Locate the cell with the specified text and output its (x, y) center coordinate. 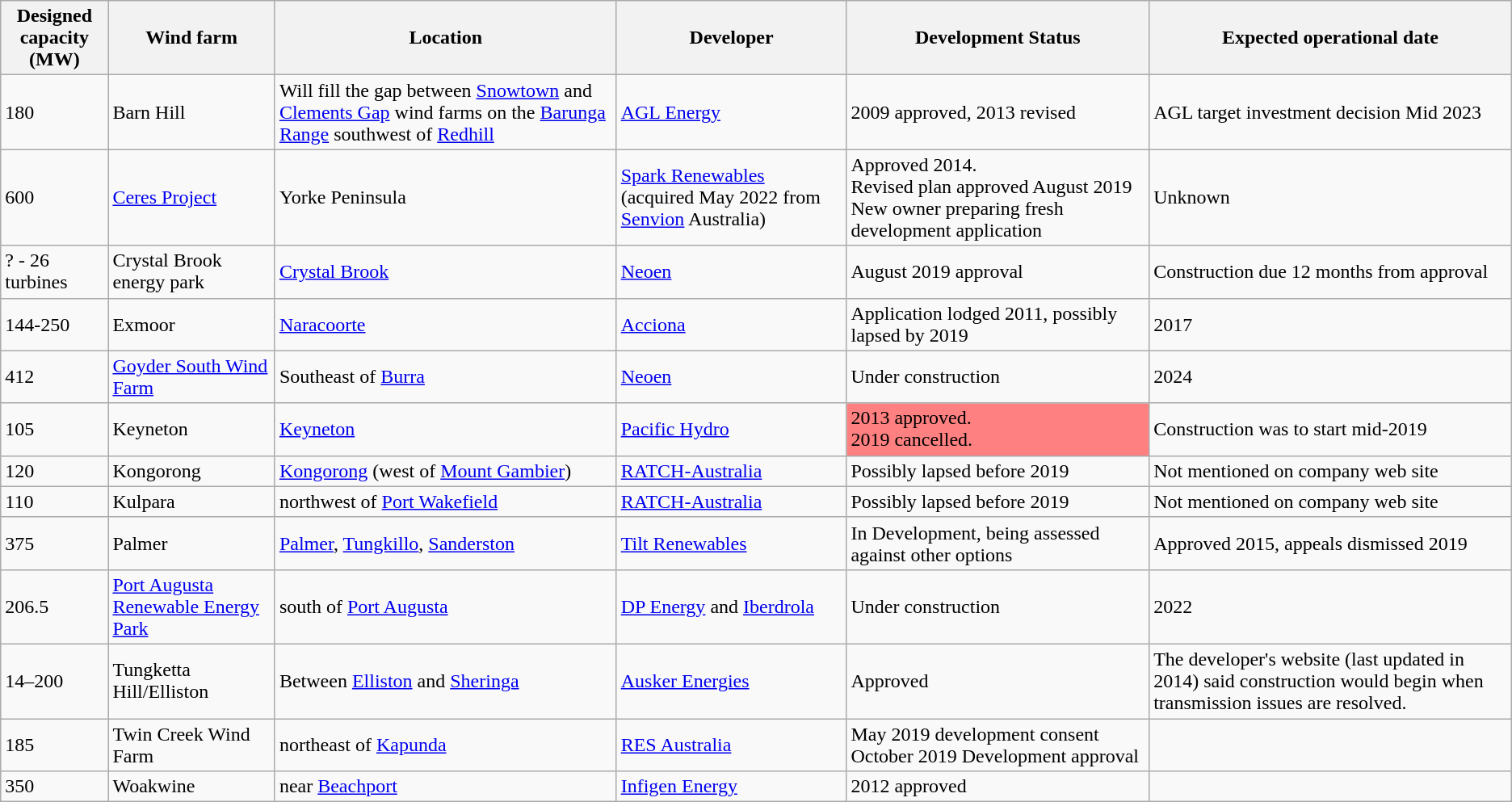
144-250 (55, 325)
Kulpara (191, 502)
near Beachport (446, 787)
Twin Creek Wind Farm (191, 745)
Exmoor (191, 325)
Tungketta Hill/Elliston (191, 681)
2009 approved, 2013 revised (998, 112)
Wind farm (191, 38)
Location (446, 38)
Designed capacity(MW) (55, 38)
south of Port Augusta (446, 607)
Kongorong (west of Mount Gambier) (446, 471)
Infigen Energy (732, 787)
Naracoorte (446, 325)
2013 approved.2019 cancelled. (998, 430)
In Development, being assessed against other options (998, 543)
14–200 (55, 681)
AGL target investment decision Mid 2023 (1331, 112)
Yorke Peninsula (446, 197)
412 (55, 376)
Development Status (998, 38)
600 (55, 197)
The developer's website (last updated in 2014) said construction would begin when transmission issues are resolved. (1331, 681)
Port Augusta Renewable Energy Park (191, 607)
Crystal Brook energy park (191, 271)
Ceres Project (191, 197)
2012 approved (998, 787)
110 (55, 502)
Goyder South Wind Farm (191, 376)
Approved 2014.Revised plan approved August 2019 New owner preparing fresh development application (998, 197)
180 (55, 112)
August 2019 approval (998, 271)
May 2019 development consentOctober 2019 Development approval (998, 745)
Acciona (732, 325)
Palmer (191, 543)
Palmer, Tungkillo, Sanderston (446, 543)
Kongorong (191, 471)
northwest of Port Wakefield (446, 502)
Expected operational date (1331, 38)
Developer (732, 38)
Tilt Renewables (732, 543)
Crystal Brook (446, 271)
2017 (1331, 325)
Unknown (1331, 197)
Application lodged 2011, possibly lapsed by 2019 (998, 325)
Approved (998, 681)
Construction was to start mid-2019 (1331, 430)
185 (55, 745)
? - 26 turbines (55, 271)
Southeast of Burra (446, 376)
Ausker Energies (732, 681)
Pacific Hydro (732, 430)
375 (55, 543)
Construction due 12 months from approval (1331, 271)
AGL Energy (732, 112)
Approved 2015, appeals dismissed 2019 (1331, 543)
206.5 (55, 607)
Spark Renewables (acquired May 2022 from Senvion Australia) (732, 197)
DP Energy and Iberdrola (732, 607)
Will fill the gap between Snowtown and Clements Gap wind farms on the Barunga Range southwest of Redhill (446, 112)
120 (55, 471)
Woakwine (191, 787)
350 (55, 787)
105 (55, 430)
Between Elliston and Sheringa (446, 681)
2024 (1331, 376)
Barn Hill (191, 112)
northeast of Kapunda (446, 745)
2022 (1331, 607)
RES Australia (732, 745)
